Output the (x, y) coordinate of the center of the cell containing the given text.  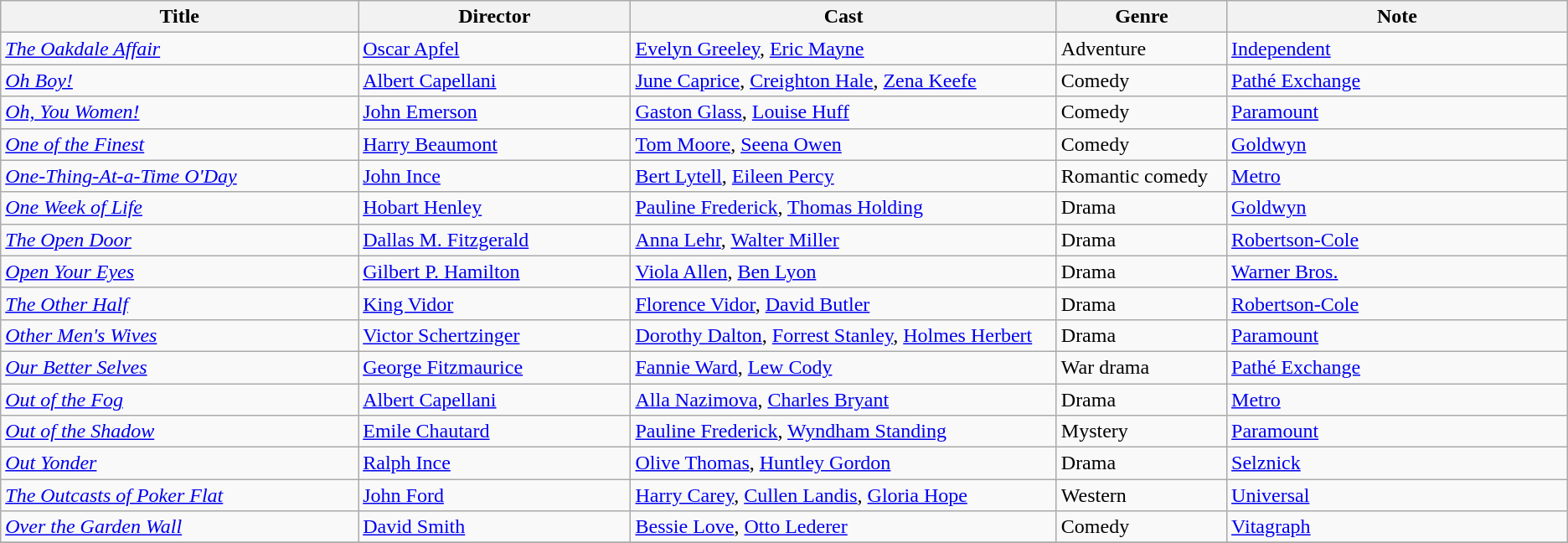
Bessie Love, Otto Lederer (843, 527)
June Caprice, Creighton Hale, Zena Keefe (843, 80)
Cast (843, 17)
Adventure (1141, 49)
One-Thing-At-a-Time O'Day (179, 176)
Western (1141, 495)
Anna Lehr, Walter Miller (843, 240)
Olive Thomas, Huntley Gordon (843, 463)
Gilbert P. Hamilton (494, 271)
Director (494, 17)
Victor Schertzinger (494, 335)
The Open Door (179, 240)
Oh, You Women! (179, 112)
Gaston Glass, Louise Huff (843, 112)
John Ince (494, 176)
Oscar Apfel (494, 49)
Oh Boy! (179, 80)
John Emerson (494, 112)
George Fitzmaurice (494, 367)
Out of the Fog (179, 400)
Universal (1397, 495)
Pauline Frederick, Thomas Holding (843, 208)
Selznick (1397, 463)
Vitagraph (1397, 527)
David Smith (494, 527)
Harry Beaumont (494, 144)
Our Better Selves (179, 367)
John Ford (494, 495)
Harry Carey, Cullen Landis, Gloria Hope (843, 495)
Emile Chautard (494, 432)
King Vidor (494, 303)
Fannie Ward, Lew Cody (843, 367)
Over the Garden Wall (179, 527)
Bert Lytell, Eileen Percy (843, 176)
Warner Bros. (1397, 271)
Tom Moore, Seena Owen (843, 144)
Genre (1141, 17)
Dorothy Dalton, Forrest Stanley, Holmes Herbert (843, 335)
Viola Allen, Ben Lyon (843, 271)
One Week of Life (179, 208)
Mystery (1141, 432)
Other Men's Wives (179, 335)
Evelyn Greeley, Eric Mayne (843, 49)
Note (1397, 17)
War drama (1141, 367)
Florence Vidor, David Butler (843, 303)
The Outcasts of Poker Flat (179, 495)
Open Your Eyes (179, 271)
Romantic comedy (1141, 176)
Title (179, 17)
Out of the Shadow (179, 432)
Dallas M. Fitzgerald (494, 240)
One of the Finest (179, 144)
The Oakdale Affair (179, 49)
The Other Half (179, 303)
Hobart Henley (494, 208)
Ralph Ince (494, 463)
Out Yonder (179, 463)
Pauline Frederick, Wyndham Standing (843, 432)
Independent (1397, 49)
Alla Nazimova, Charles Bryant (843, 400)
